Identify which cell holds the provided text, then report its (x, y) central coordinate. 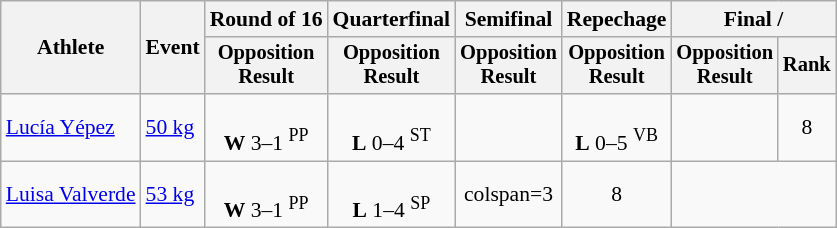
Round of 16 (266, 19)
Event (173, 48)
Repechage (617, 19)
colspan=3 (508, 194)
Semifinal (508, 19)
Lucía Yépez (71, 128)
50 kg (173, 128)
53 kg (173, 194)
L 0–5 VB (617, 128)
L 1–4 SP (392, 194)
Rank (807, 66)
Athlete (71, 48)
L 0–4 ST (392, 128)
Quarterfinal (392, 19)
Luisa Valverde (71, 194)
Final / (753, 19)
